Determine the (X, Y) coordinate at the center of the cell enclosing the given text.  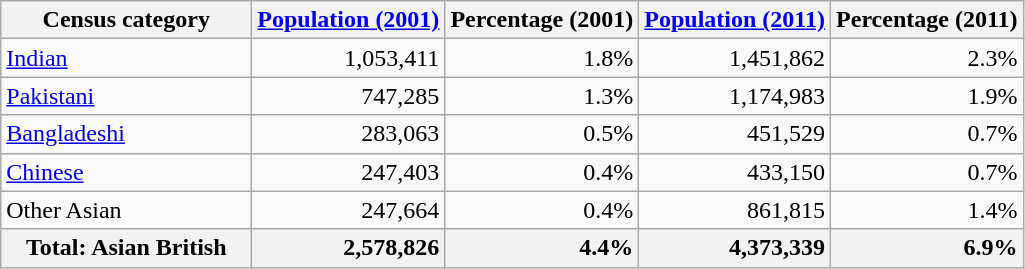
1.9% (928, 96)
451,529 (735, 134)
Indian (126, 58)
1,053,411 (348, 58)
1.4% (928, 210)
Pakistani (126, 96)
4.4% (542, 248)
Population (2011) (735, 20)
747,285 (348, 96)
1.3% (542, 96)
6.9% (928, 248)
2,578,826 (348, 248)
Census category (126, 20)
247,403 (348, 172)
2.3% (928, 58)
433,150 (735, 172)
1,451,862 (735, 58)
1,174,983 (735, 96)
4,373,339 (735, 248)
Total: Asian British (126, 248)
Bangladeshi (126, 134)
283,063 (348, 134)
Population (2001) (348, 20)
Percentage (2011) (928, 20)
1.8% (542, 58)
861,815 (735, 210)
247,664 (348, 210)
Chinese (126, 172)
Percentage (2001) (542, 20)
Other Asian (126, 210)
0.5% (542, 134)
